Identify which cell holds the provided text, then report its [x, y] central coordinate. 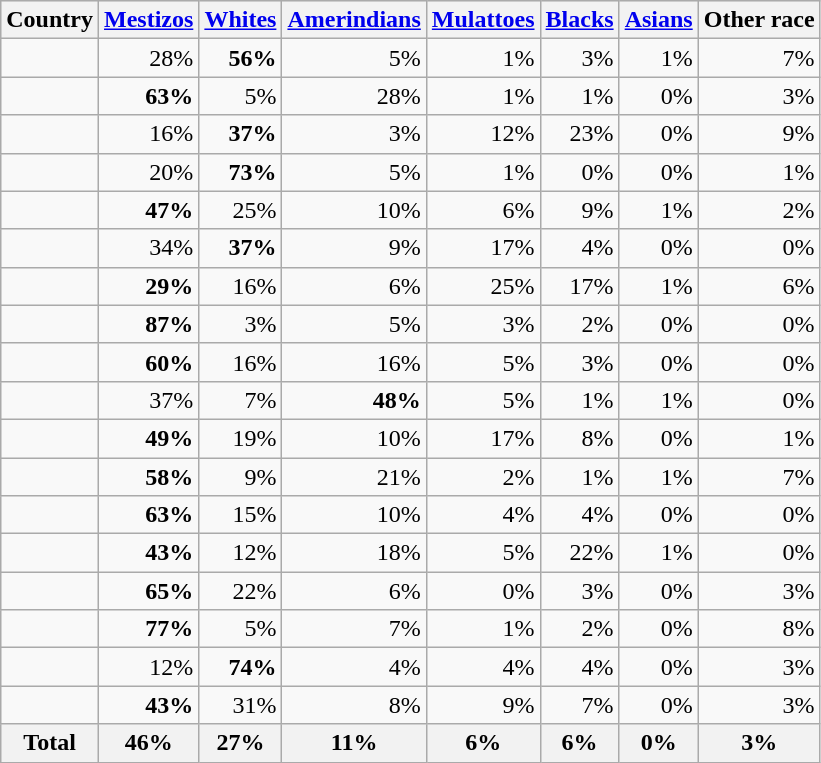
15% [240, 515]
11% [354, 743]
21% [354, 477]
73% [240, 172]
Other race [759, 20]
34% [148, 248]
47% [148, 210]
Whites [240, 20]
Mestizos [148, 20]
Blacks [580, 20]
77% [148, 629]
56% [240, 58]
Asians [658, 20]
48% [354, 400]
74% [240, 667]
27% [240, 743]
Mulattoes [483, 20]
29% [148, 286]
58% [148, 477]
49% [148, 438]
Amerindians [354, 20]
Country [50, 20]
31% [240, 705]
65% [148, 591]
23% [580, 134]
Total [50, 743]
19% [240, 438]
87% [148, 324]
60% [148, 362]
46% [148, 743]
20% [148, 172]
18% [354, 553]
